From the cell containing the given text, extract its center point as (X, Y) coordinate. 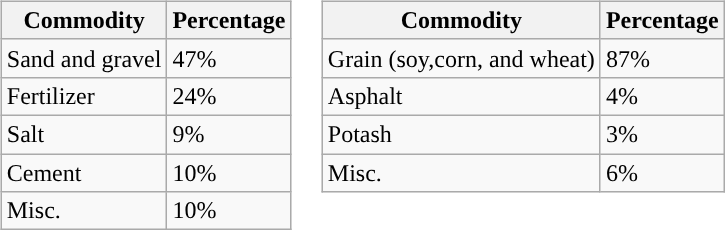
Potash (461, 134)
Grain (soy,corn, and wheat) (461, 58)
3% (662, 134)
Salt (84, 134)
Cement (84, 173)
Fertilizer (84, 96)
Asphalt (461, 96)
47% (229, 58)
9% (229, 134)
Sand and gravel (84, 58)
6% (662, 173)
4% (662, 96)
24% (229, 96)
87% (662, 58)
